Capture the cell that displays the provided text and extract its [x, y] central coordinate. 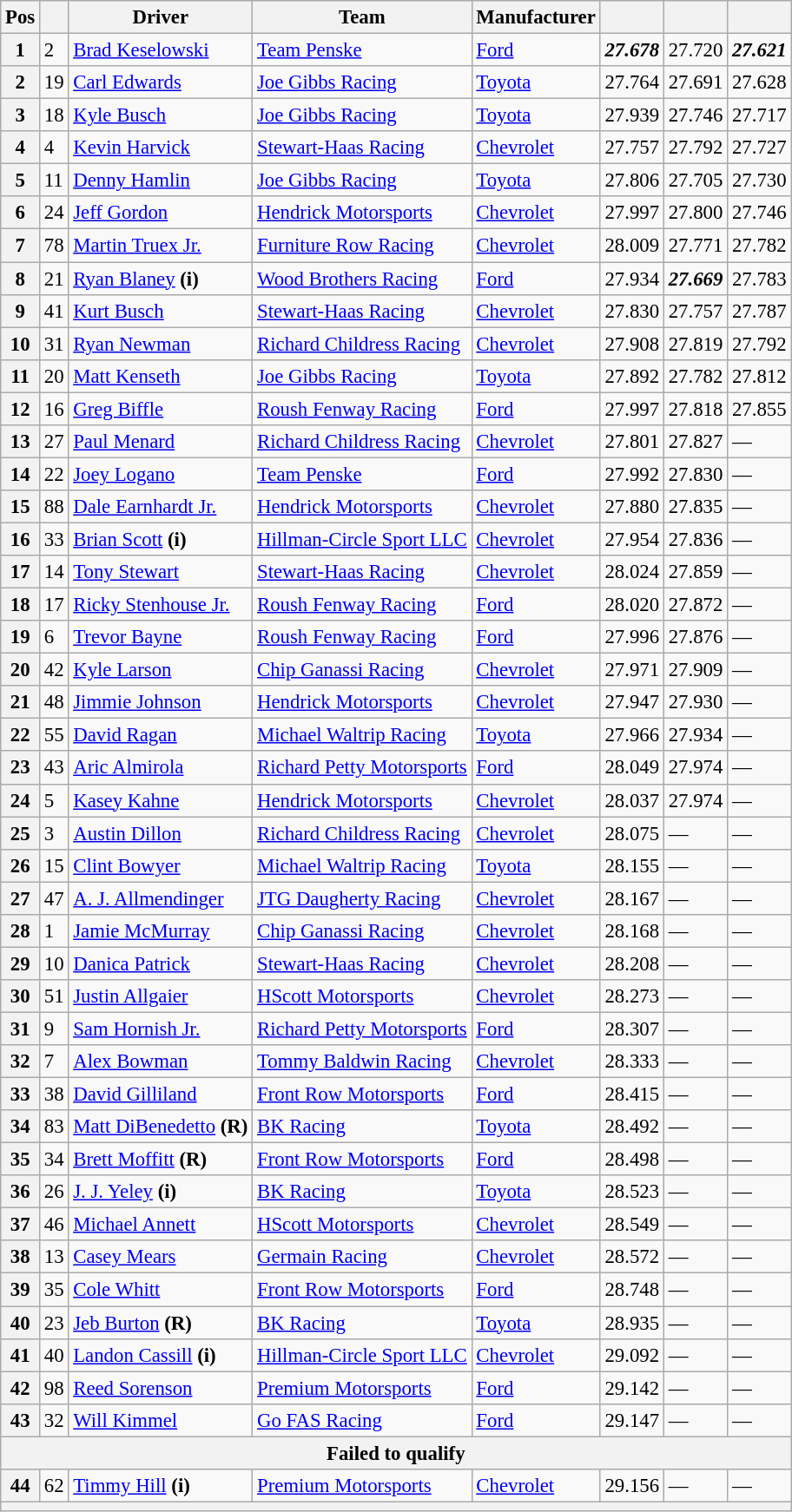
37 [21, 1225]
28.168 [632, 931]
27.909 [695, 670]
27.806 [632, 181]
Martin Truex Jr. [161, 246]
27.727 [759, 148]
27.621 [759, 50]
28.935 [632, 1323]
28.049 [632, 768]
28.498 [632, 1160]
Timmy Hill (i) [161, 1486]
Driver [161, 17]
28.333 [632, 1062]
28.307 [632, 1029]
Matt Kenseth [161, 376]
Furniture Row Racing [362, 246]
28.024 [632, 572]
Joey Logano [161, 474]
27.835 [695, 507]
Alex Bowman [161, 1062]
28.208 [632, 963]
Kasey Kahne [161, 800]
27.678 [632, 50]
28.748 [632, 1290]
Reed Sorenson [161, 1388]
A. J. Allmendinger [161, 898]
Jeb Burton (R) [161, 1323]
Wood Brothers Racing [362, 279]
98 [54, 1388]
27.818 [695, 409]
27.691 [695, 82]
Tommy Baldwin Racing [362, 1062]
27.717 [759, 115]
Ryan Blaney (i) [161, 279]
Jamie McMurray [161, 931]
29.092 [632, 1355]
12 [21, 409]
27.801 [632, 442]
Kurt Busch [161, 311]
28.037 [632, 800]
28.549 [632, 1225]
27.819 [695, 344]
29.156 [632, 1486]
Denny Hamlin [161, 181]
28 [21, 931]
Tony Stewart [161, 572]
27.771 [695, 246]
28.523 [632, 1192]
28.167 [632, 898]
Ricky Stenhouse Jr. [161, 605]
27.947 [632, 702]
29 [21, 963]
27.783 [759, 279]
Clint Bowyer [161, 865]
Greg Biffle [161, 409]
28.020 [632, 605]
Will Kimmel [161, 1420]
78 [54, 246]
27.730 [759, 181]
J. J. Yeley (i) [161, 1192]
28.009 [632, 246]
JTG Daugherty Racing [362, 898]
30 [21, 996]
27.992 [632, 474]
Manufacturer [536, 17]
Paul Menard [161, 442]
62 [54, 1486]
36 [21, 1192]
Pos [21, 17]
Kevin Harvick [161, 148]
Jimmie Johnson [161, 702]
Trevor Bayne [161, 637]
27.812 [759, 376]
27.787 [759, 311]
27.996 [632, 637]
Casey Mears [161, 1258]
47 [54, 898]
27.827 [695, 442]
25 [21, 833]
28.273 [632, 996]
27.705 [695, 181]
51 [54, 996]
27.908 [632, 344]
27.859 [695, 572]
27.930 [695, 702]
27.628 [759, 82]
88 [54, 507]
55 [54, 735]
Carl Edwards [161, 82]
29.142 [632, 1388]
28.492 [632, 1127]
Kyle Larson [161, 670]
Matt DiBenedetto (R) [161, 1127]
27.720 [695, 50]
83 [54, 1127]
David Gilliland [161, 1095]
48 [54, 702]
Danica Patrick [161, 963]
27.954 [632, 539]
David Ragan [161, 735]
Michael Annett [161, 1225]
27.971 [632, 670]
27.939 [632, 115]
Jeff Gordon [161, 213]
27.855 [759, 409]
27.872 [695, 605]
27.669 [695, 279]
28.415 [632, 1095]
27.764 [632, 82]
Go FAS Racing [362, 1420]
Brian Scott (i) [161, 539]
Brad Keselowski [161, 50]
8 [21, 279]
Kyle Busch [161, 115]
Ryan Newman [161, 344]
28.155 [632, 865]
Austin Dillon [161, 833]
Dale Earnhardt Jr. [161, 507]
Brett Moffitt (R) [161, 1160]
Germain Racing [362, 1258]
Justin Allgaier [161, 996]
Aric Almirola [161, 768]
44 [21, 1486]
Landon Cassill (i) [161, 1355]
Cole Whitt [161, 1290]
27.876 [695, 637]
27.800 [695, 213]
Team [362, 17]
28.075 [632, 833]
27.892 [632, 376]
Failed to qualify [396, 1453]
28.572 [632, 1258]
27.880 [632, 507]
39 [21, 1290]
27.966 [632, 735]
29.147 [632, 1420]
27.836 [695, 539]
46 [54, 1225]
Sam Hornish Jr. [161, 1029]
